Output the [X, Y] coordinate of the center of the cell containing the given text.  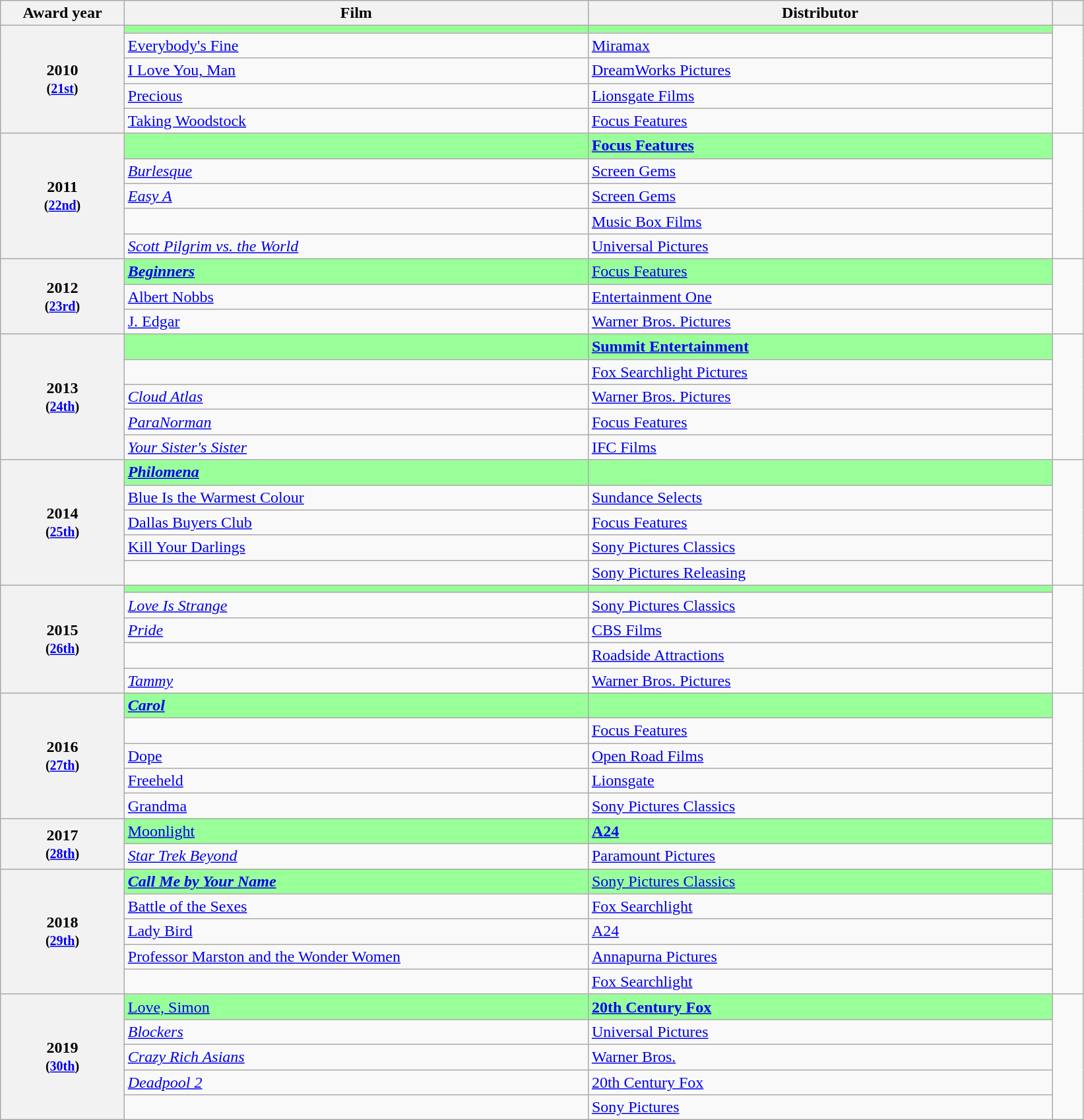
2013(24th) [63, 397]
Distributor [819, 13]
2011(22nd) [63, 196]
2012(23rd) [63, 296]
Battle of the Sexes [356, 906]
IFC Films [819, 447]
Easy A [356, 196]
CBS Films [819, 630]
Professor Marston and the Wonder Women [356, 956]
Crazy Rich Asians [356, 1057]
2015(26th) [63, 638]
Summit Entertainment [819, 347]
Film [356, 13]
Warner Bros. [819, 1057]
Precious [356, 96]
2019(30th) [63, 1057]
2018(29th) [63, 931]
Lionsgate Films [819, 96]
Blockers [356, 1032]
DreamWorks Pictures [819, 71]
2010(21st) [63, 79]
Grandma [356, 806]
Burlesque [356, 171]
Beginners [356, 271]
Dope [356, 756]
Love Is Strange [356, 605]
Roadside Attractions [819, 655]
Sony Pictures Releasing [819, 573]
Sundance Selects [819, 497]
Freeheld [356, 781]
Kill Your Darlings [356, 547]
Pride [356, 630]
Dallas Buyers Club [356, 522]
Award year [63, 13]
Annapurna Pictures [819, 956]
Paramount Pictures [819, 856]
Cloud Atlas [356, 397]
Miramax [819, 46]
Music Box Films [819, 221]
2016(27th) [63, 756]
Fox Searchlight Pictures [819, 372]
Scott Pilgrim vs. the World [356, 246]
Your Sister's Sister [356, 447]
Call Me by Your Name [356, 881]
Philomena [356, 472]
Lady Bird [356, 931]
Tammy [356, 680]
Open Road Films [819, 756]
Love, Simon [356, 1007]
Sony Pictures [819, 1107]
Carol [356, 706]
Taking Woodstock [356, 121]
Entertainment One [819, 296]
Moonlight [356, 831]
Blue Is the Warmest Colour [356, 497]
J. Edgar [356, 322]
Star Trek Beyond [356, 856]
Deadpool 2 [356, 1082]
Lionsgate [819, 781]
ParaNorman [356, 422]
Albert Nobbs [356, 296]
Everybody's Fine [356, 46]
2014(25th) [63, 522]
I Love You, Man [356, 71]
2017(28th) [63, 844]
